Find where the given text appears and provide that cell's center as [X, Y] coordinate. 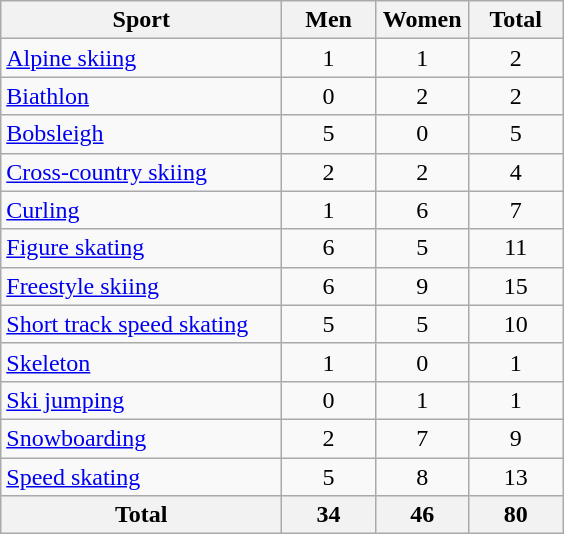
8 [422, 477]
Women [422, 20]
Men [329, 20]
Alpine skiing [142, 58]
Freestyle skiing [142, 286]
Biathlon [142, 96]
Figure skating [142, 248]
Snowboarding [142, 438]
13 [516, 477]
34 [329, 515]
Speed skating [142, 477]
Cross-country skiing [142, 172]
Short track speed skating [142, 324]
80 [516, 515]
11 [516, 248]
4 [516, 172]
Curling [142, 210]
46 [422, 515]
15 [516, 286]
Sport [142, 20]
Skeleton [142, 362]
Bobsleigh [142, 134]
Ski jumping [142, 400]
10 [516, 324]
